Determine the (x, y) coordinate at the center of the cell enclosing the given text.  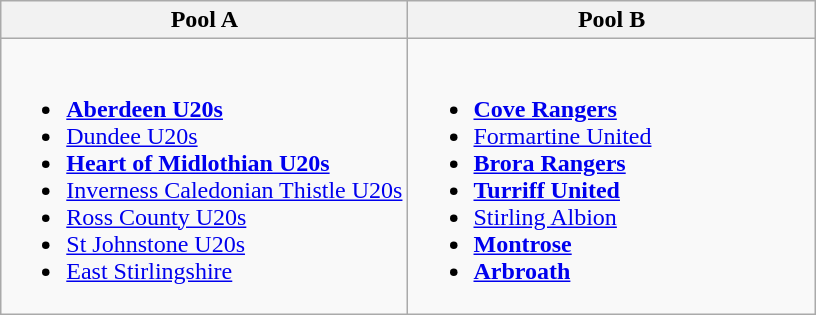
Pool A (204, 20)
Cove RangersFormartine UnitedBrora RangersTurriff UnitedStirling AlbionMontroseArbroath (612, 176)
Pool B (612, 20)
Aberdeen U20sDundee U20sHeart of Midlothian U20sInverness Caledonian Thistle U20sRoss County U20sSt Johnstone U20sEast Stirlingshire (204, 176)
